Capture the cell that displays the provided text and extract its [X, Y] central coordinate. 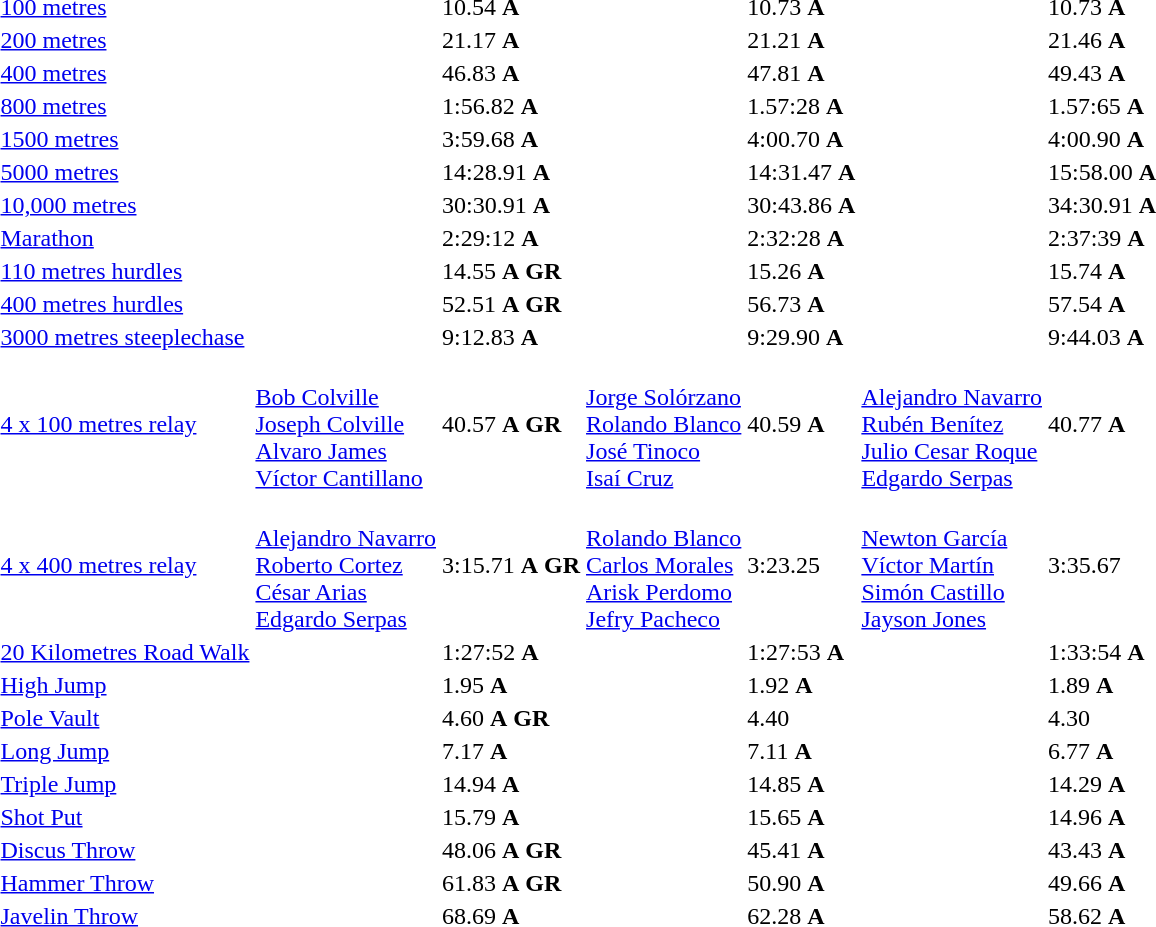
40.59 A [802, 424]
4.60 A GR [512, 718]
1:27:52 A [512, 652]
Rolando Blanco Carlos Morales Arisk Perdomo Jefry Pacheco [664, 565]
14.55 A GR [512, 271]
Newton García Víctor Martín Simón Castillo Jayson Jones [952, 565]
56.73 A [802, 304]
4:00.70 A [802, 139]
14:31.47 A [802, 172]
52.51 A GR [512, 304]
1:56.82 A [512, 106]
7.17 A [512, 751]
48.06 A GR [512, 850]
3:59.68 A [512, 139]
9:12.83 A [512, 337]
3:15.71 A GR [512, 565]
1:27:53 A [802, 652]
Alejandro Navarro Roberto Cortez César Arias Edgardo Serpas [346, 565]
Bob Colville Joseph Colville Alvaro James Víctor Cantillano [346, 424]
21.17 A [512, 40]
9:29.90 A [802, 337]
30:30.91 A [512, 205]
4.40 [802, 718]
46.83 A [512, 73]
3:23.25 [802, 565]
1.95 A [512, 685]
2:29:12 A [512, 238]
14:28.91 A [512, 172]
2:32:28 A [802, 238]
14.85 A [802, 784]
40.57 A GR [512, 424]
50.90 A [802, 883]
Jorge Solórzano Rolando Blanco José Tinoco Isaí Cruz [664, 424]
7.11 A [802, 751]
Alejandro Navarro Rubén Benítez Julio Cesar Roque Edgardo Serpas [952, 424]
14.94 A [512, 784]
30:43.86 A [802, 205]
15.79 A [512, 817]
15.65 A [802, 817]
45.41 A [802, 850]
47.81 A [802, 73]
15.26 A [802, 271]
61.83 A GR [512, 883]
1.92 A [802, 685]
1.57:28 A [802, 106]
21.21 A [802, 40]
